Capture the cell that displays the provided text and extract its [X, Y] central coordinate. 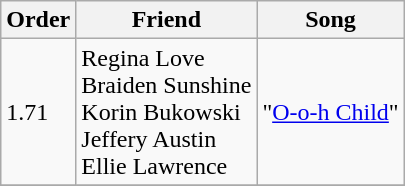
Regina Love Braiden Sunshine Korin Bukowski Jeffery Austin Ellie Lawrence [166, 112]
1.71 [38, 112]
Friend [166, 20]
"O-o-h Child" [330, 112]
Order [38, 20]
Song [330, 20]
